Capture the cell that displays the provided text and extract its (X, Y) central coordinate. 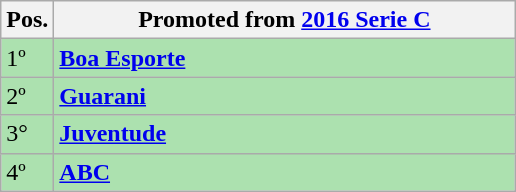
Juventude (284, 134)
Pos. (28, 20)
4º (28, 172)
2º (28, 96)
Boa Esporte (284, 58)
Guarani (284, 96)
Promoted from 2016 Serie C (284, 20)
1º (28, 58)
ABC (284, 172)
3° (28, 134)
